Find where the given text appears and provide that cell's center as (X, Y) coordinate. 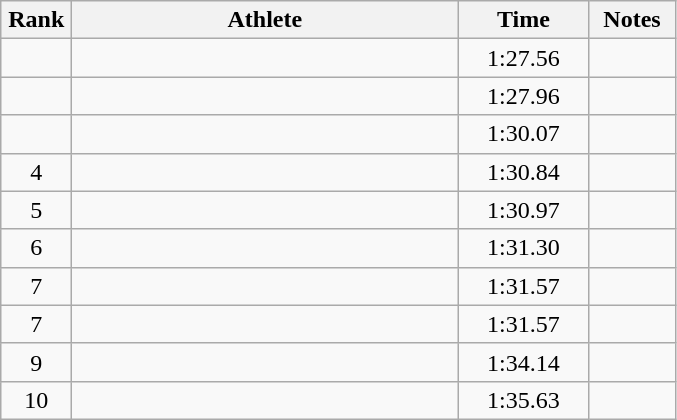
1:30.84 (524, 172)
Notes (632, 20)
Time (524, 20)
1:27.56 (524, 58)
6 (36, 248)
5 (36, 210)
1:31.30 (524, 248)
1:35.63 (524, 400)
4 (36, 172)
Rank (36, 20)
1:27.96 (524, 96)
Athlete (265, 20)
1:30.97 (524, 210)
1:30.07 (524, 134)
10 (36, 400)
1:34.14 (524, 362)
9 (36, 362)
